Output the [X, Y] coordinate of the center of the cell containing the given text.  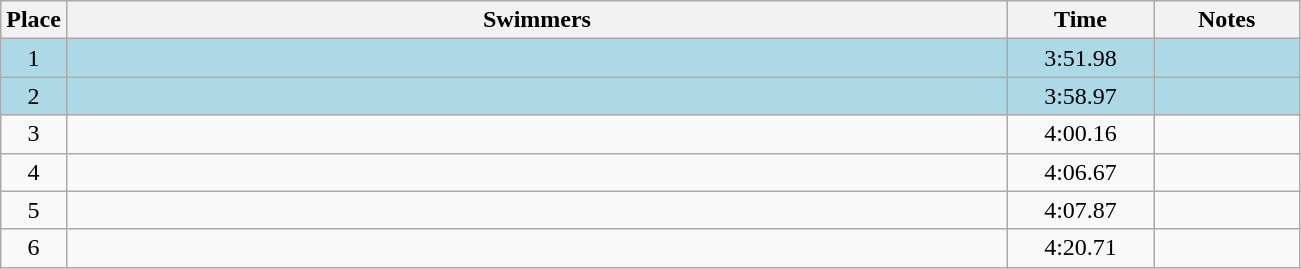
2 [34, 96]
Place [34, 20]
3:58.97 [1081, 96]
4:07.87 [1081, 210]
1 [34, 58]
Swimmers [536, 20]
4:06.67 [1081, 172]
5 [34, 210]
Notes [1227, 20]
4:20.71 [1081, 248]
4 [34, 172]
3:51.98 [1081, 58]
Time [1081, 20]
4:00.16 [1081, 134]
3 [34, 134]
6 [34, 248]
